Provide the [x, y] coordinate of the cell's center where the given text is located.  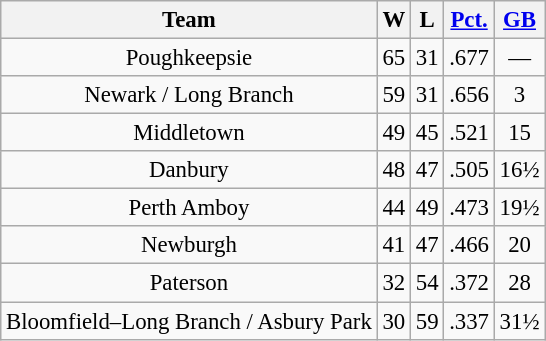
.505 [469, 170]
Perth Amboy [189, 208]
.677 [469, 58]
65 [394, 58]
19½ [519, 208]
L [426, 20]
30 [394, 321]
.656 [469, 95]
Newark / Long Branch [189, 95]
Middletown [189, 133]
32 [394, 283]
.473 [469, 208]
GB [519, 20]
28 [519, 283]
Bloomfield–Long Branch / Asbury Park [189, 321]
44 [394, 208]
.466 [469, 245]
Pct. [469, 20]
Danbury [189, 170]
Team [189, 20]
Newburgh [189, 245]
16½ [519, 170]
Paterson [189, 283]
.337 [469, 321]
48 [394, 170]
15 [519, 133]
3 [519, 95]
Poughkeepsie [189, 58]
41 [394, 245]
.521 [469, 133]
20 [519, 245]
— [519, 58]
31½ [519, 321]
.372 [469, 283]
54 [426, 283]
W [394, 20]
45 [426, 133]
